Pinpoint the cell where the given text exists, returning its [x, y] midpoint coordinate. 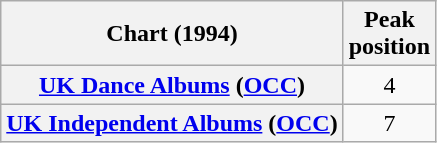
Peakposition [389, 34]
UK Dance Albums (OCC) [172, 85]
UK Independent Albums (OCC) [172, 123]
Chart (1994) [172, 34]
4 [389, 85]
7 [389, 123]
